Extract the (x, y) coordinate from the center of the cell holding the provided text.  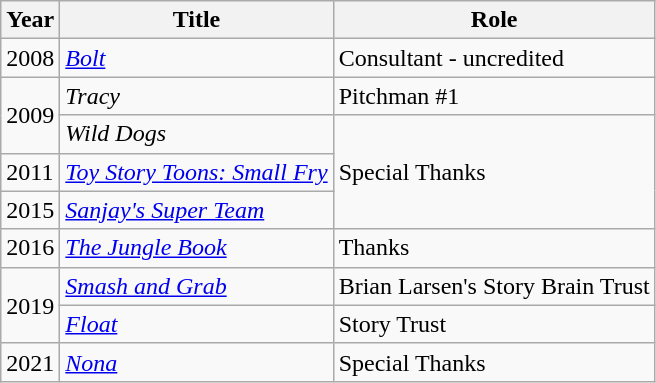
Story Trust (494, 324)
Thanks (494, 248)
Float (196, 324)
Year (30, 20)
2015 (30, 210)
Sanjay's Super Team (196, 210)
Title (196, 20)
Consultant - uncredited (494, 58)
Nona (196, 362)
2019 (30, 305)
Brian Larsen's Story Brain Trust (494, 286)
The Jungle Book (196, 248)
2021 (30, 362)
Wild Dogs (196, 134)
Pitchman #1 (494, 96)
2011 (30, 172)
Toy Story Toons: Small Fry (196, 172)
2008 (30, 58)
Role (494, 20)
Bolt (196, 58)
2016 (30, 248)
Smash and Grab (196, 286)
2009 (30, 115)
Tracy (196, 96)
